Locate the cell with the specified text and output its [X, Y] center coordinate. 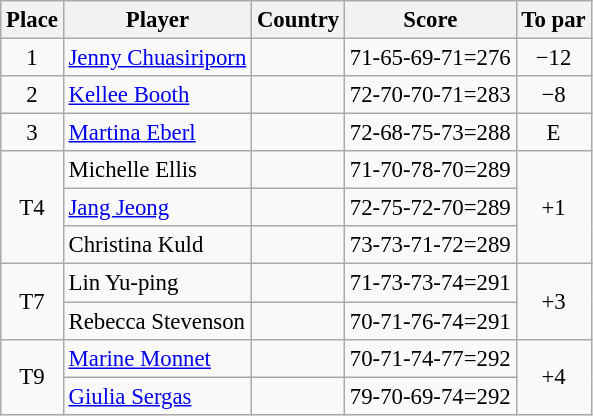
72-75-72-70=289 [431, 208]
Kellee Booth [157, 95]
T9 [32, 376]
70-71-76-74=291 [431, 321]
Christina Kuld [157, 245]
To par [554, 20]
Lin Yu-ping [157, 283]
−12 [554, 58]
3 [32, 133]
Michelle Ellis [157, 170]
71-70-78-70=289 [431, 170]
E [554, 133]
Jang Jeong [157, 208]
Score [431, 20]
Jenny Chuasiriporn [157, 58]
72-68-75-73=288 [431, 133]
Giulia Sergas [157, 396]
72-70-70-71=283 [431, 95]
2 [32, 95]
79-70-69-74=292 [431, 396]
Country [298, 20]
Place [32, 20]
+3 [554, 302]
70-71-74-77=292 [431, 358]
Player [157, 20]
−8 [554, 95]
T7 [32, 302]
73-73-71-72=289 [431, 245]
1 [32, 58]
+1 [554, 208]
T4 [32, 208]
71-73-73-74=291 [431, 283]
Rebecca Stevenson [157, 321]
+4 [554, 376]
71-65-69-71=276 [431, 58]
Marine Monnet [157, 358]
Martina Eberl [157, 133]
